Search for the cell housing the specified text and yield its (X, Y) center coordinate. 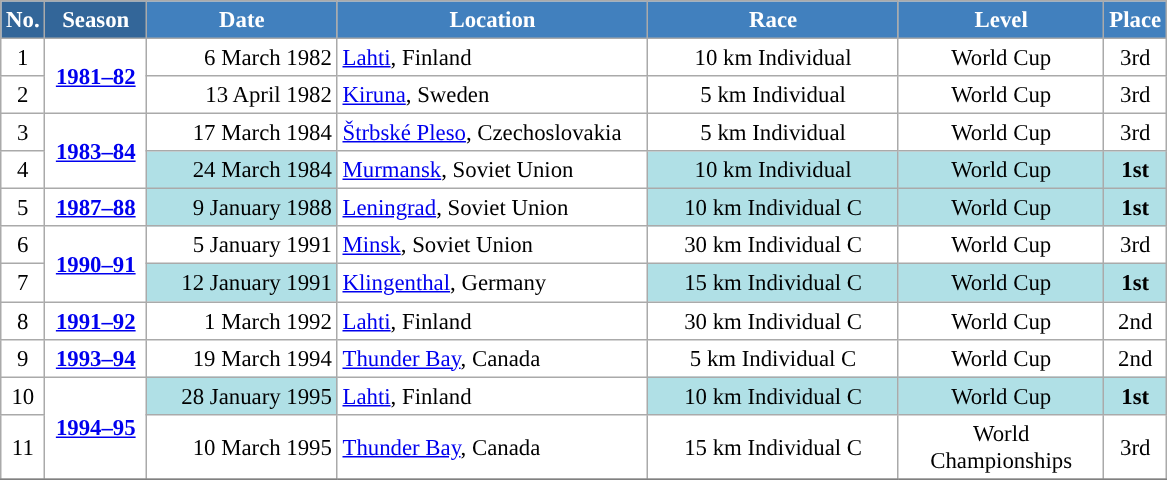
5 (23, 208)
1990–91 (96, 264)
Date (242, 20)
1987–88 (96, 208)
Murmansk, Soviet Union (492, 170)
1993–94 (96, 358)
12 January 1991 (242, 283)
1 March 1992 (242, 321)
3 (23, 133)
2 (23, 95)
1983–84 (96, 152)
1994–95 (96, 428)
Location (492, 20)
17 March 1984 (242, 133)
World Championships (1001, 446)
Level (1001, 20)
9 (23, 358)
11 (23, 446)
1981–82 (96, 76)
1 (23, 58)
Štrbské Pleso, Czechoslovakia (492, 133)
19 March 1994 (242, 358)
28 January 1995 (242, 396)
24 March 1984 (242, 170)
4 (23, 170)
Kiruna, Sweden (492, 95)
10 March 1995 (242, 446)
13 April 1982 (242, 95)
Minsk, Soviet Union (492, 245)
9 January 1988 (242, 208)
5 January 1991 (242, 245)
8 (23, 321)
7 (23, 283)
Season (96, 20)
Klingenthal, Germany (492, 283)
No. (23, 20)
5 km Individual C (774, 358)
Leningrad, Soviet Union (492, 208)
1991–92 (96, 321)
Place (1135, 20)
6 March 1982 (242, 58)
Race (774, 20)
10 (23, 396)
6 (23, 245)
